For the text-containing cell, return its midpoint in [X, Y] coordinate format. 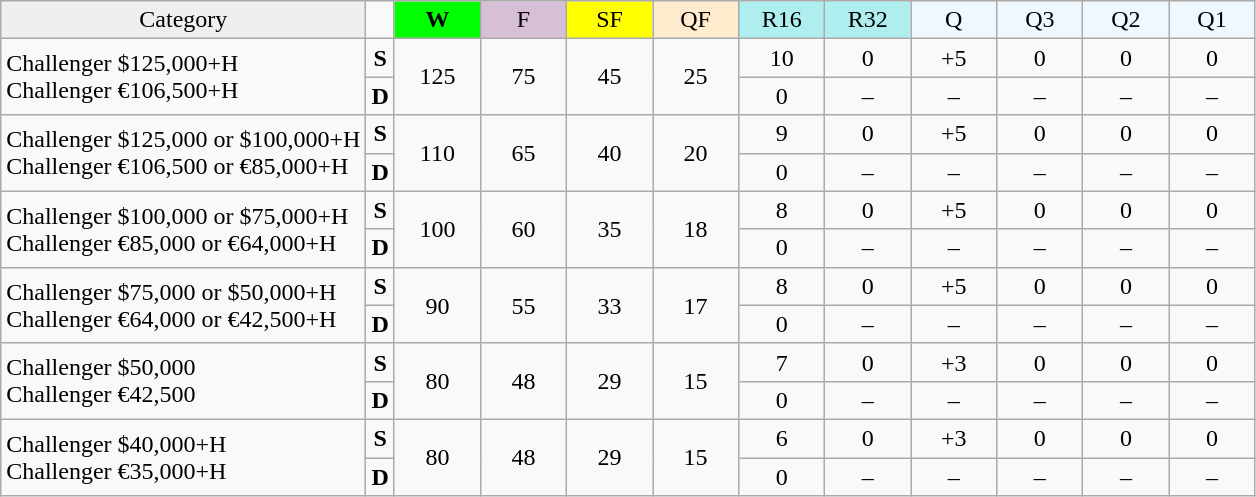
45 [610, 77]
125 [437, 77]
Q3 [1040, 20]
Challenger $50,000Challenger €42,500 [184, 381]
Challenger $75,000 or $50,000+HChallenger €64,000 or €42,500+H [184, 305]
40 [610, 153]
Q1 [1212, 20]
18 [696, 229]
R32 [868, 20]
25 [696, 77]
Challenger $125,000 or $100,000+HChallenger €106,500 or €85,000+H [184, 153]
20 [696, 153]
F [523, 20]
75 [523, 77]
7 [782, 362]
QF [696, 20]
60 [523, 229]
R16 [782, 20]
Q [954, 20]
Challenger $40,000+HChallenger €35,000+H [184, 457]
17 [696, 305]
9 [782, 134]
6 [782, 438]
90 [437, 305]
SF [610, 20]
65 [523, 153]
33 [610, 305]
W [437, 20]
Q2 [1126, 20]
10 [782, 58]
Challenger $100,000 or $75,000+HChallenger €85,000 or €64,000+H [184, 229]
100 [437, 229]
35 [610, 229]
Category [184, 20]
Challenger $125,000+HChallenger €106,500+H [184, 77]
110 [437, 153]
55 [523, 305]
